Return the [X, Y] coordinate for the center point of the cell that contains the specified text.  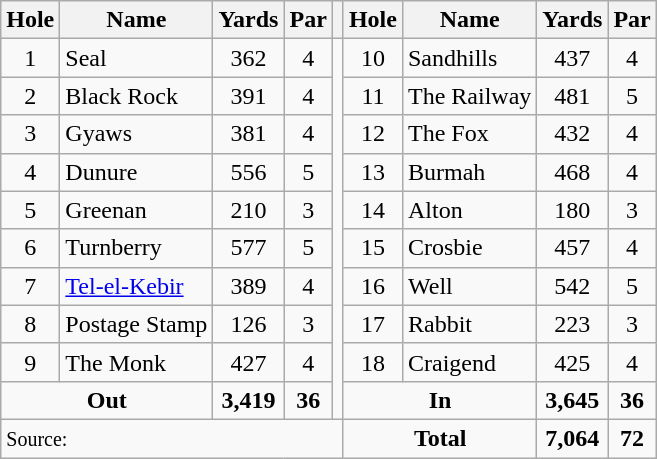
432 [572, 134]
425 [572, 362]
Burmah [469, 172]
Crosbie [469, 248]
13 [372, 172]
Postage Stamp [136, 324]
18 [372, 362]
2 [30, 96]
3,645 [572, 400]
Turnberry [136, 248]
556 [248, 172]
1 [30, 58]
391 [248, 96]
8 [30, 324]
Well [469, 286]
437 [572, 58]
Black Rock [136, 96]
542 [572, 286]
Seal [136, 58]
7 [30, 286]
The Monk [136, 362]
Alton [469, 210]
9 [30, 362]
10 [372, 58]
The Fox [469, 134]
481 [572, 96]
Total [440, 438]
17 [372, 324]
577 [248, 248]
In [440, 400]
Gyaws [136, 134]
223 [572, 324]
12 [372, 134]
Out [107, 400]
Tel-el-Kebir [136, 286]
7,064 [572, 438]
6 [30, 248]
16 [372, 286]
126 [248, 324]
362 [248, 58]
The Railway [469, 96]
Craigend [469, 362]
72 [632, 438]
Greenan [136, 210]
180 [572, 210]
11 [372, 96]
Dunure [136, 172]
389 [248, 286]
Source: [172, 438]
381 [248, 134]
15 [372, 248]
Rabbit [469, 324]
468 [572, 172]
Sandhills [469, 58]
210 [248, 210]
457 [572, 248]
3,419 [248, 400]
14 [372, 210]
427 [248, 362]
